Output the (X, Y) coordinate of the center of the cell containing the given text.  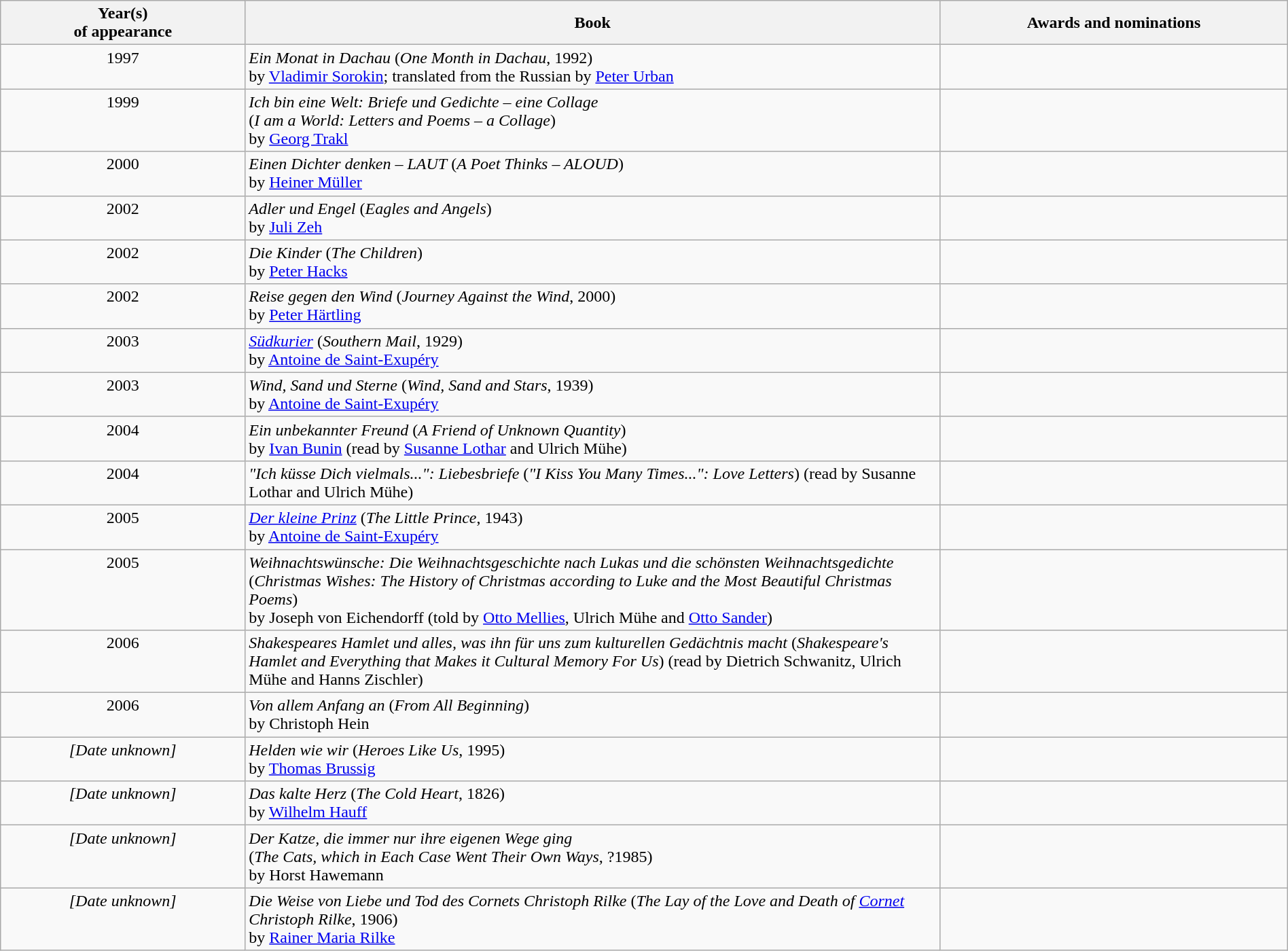
Helden wie wir (Heroes Like Us, 1995)by Thomas Brussig (592, 759)
"Ich küsse Dich vielmals...": Liebesbriefe ("I Kiss You Many Times...": Love Letters) (read by Susanne Lothar and Ulrich Mühe) (592, 482)
1999 (123, 120)
Reise gegen den Wind (Journey Against the Wind, 2000)by Peter Härtling (592, 306)
Der kleine Prinz (The Little Prince, 1943)by Antoine de Saint-Exupéry (592, 527)
Adler und Engel (Eagles and Angels)by Juli Zeh (592, 217)
Die Kinder (The Children)by Peter Hacks (592, 262)
Ein unbekannter Freund (A Friend of Unknown Quantity) by Ivan Bunin (read by Susanne Lothar and Ulrich Mühe) (592, 439)
Der Katze, die immer nur ihre eigenen Wege ging(The Cats, which in Each Case Went Their Own Ways, ?1985)by Horst Hawemann (592, 857)
Südkurier (Southern Mail, 1929)by Antoine de Saint-Exupéry (592, 351)
Wind, Sand und Sterne (Wind, Sand and Stars, 1939)by Antoine de Saint-Exupéry (592, 394)
Das kalte Herz (The Cold Heart, 1826)by Wilhelm Hauff (592, 803)
1997 (123, 67)
2000 (123, 174)
Ein Monat in Dachau (One Month in Dachau, 1992)by Vladimir Sorokin; translated from the Russian by Peter Urban (592, 67)
Awards and nominations (1114, 23)
Year(s)of appearance (123, 23)
Einen Dichter denken – LAUT (A Poet Thinks – ALOUD)by Heiner Müller (592, 174)
Die Weise von Liebe und Tod des Cornets Christoph Rilke (The Lay of the Love and Death of Cornet Christoph Rilke, 1906)by Rainer Maria Rilke (592, 919)
Ich bin eine Welt: Briefe und Gedichte – eine Collage (I am a World: Letters and Poems – a Collage)by Georg Trakl (592, 120)
Book (592, 23)
Von allem Anfang an (From All Beginning)by Christoph Hein (592, 715)
